Return [X, Y] of the center of cell containing provided text 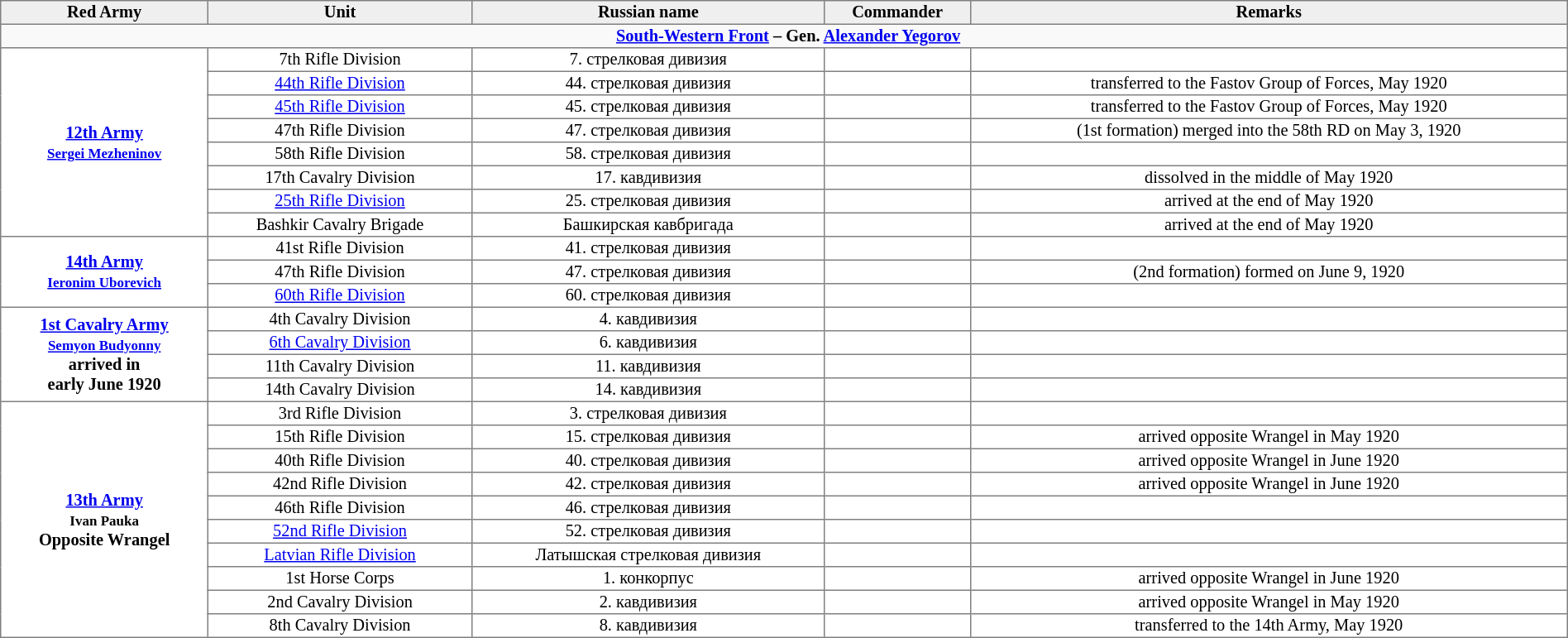
Bashkir Cavalry Brigade [341, 224]
Commander [897, 12]
(2nd formation) formed on June 9, 1920 [1269, 271]
52. стрелковая дивизия [648, 531]
25th Rifle Division [341, 201]
40th Rifle Division [341, 460]
46. стрелковая дивизия [648, 507]
12th ArmySergei Mezheninov [104, 142]
44th Rifle Division [341, 83]
60. стрелковая дивизия [648, 295]
4. кавдивизия [648, 319]
45th Rifle Division [341, 107]
41st Rifle Division [341, 248]
8. кавдивизия [648, 626]
17. кавдивизия [648, 177]
2. кавдивизия [648, 602]
6. кавдивизия [648, 343]
17th Cavalry Division [341, 177]
6th Cavalry Division [341, 343]
7. стрелковая дивизия [648, 60]
11. кавдивизия [648, 366]
Латышская стрелковая дивизия [648, 554]
25. стрелковая дивизия [648, 201]
1st Cavalry ArmySemyon Budyonnyarrived inearly June 1920 [104, 354]
Unit [341, 12]
Remarks [1269, 12]
44. стрелковая дивизия [648, 83]
40. стрелковая дивизия [648, 460]
11th Cavalry Division [341, 366]
14th ArmyIeronim Uborevich [104, 272]
15. стрелковая дивизия [648, 437]
58th Rifle Division [341, 154]
58. стрелковая дивизия [648, 154]
42nd Rifle Division [341, 484]
2nd Cavalry Division [341, 602]
45. стрелковая дивизия [648, 107]
13th ArmyIvan PaukaOpposite Wrangel [104, 520]
South-Western Front – Gen. Alexander Yegorov [784, 36]
14th Cavalry Division [341, 390]
1. конкорпус [648, 578]
Башкирская кавбригада [648, 224]
3. стрелковая дивизия [648, 413]
8th Cavalry Division [341, 626]
(1st formation) merged into the 58th RD on May 3, 1920 [1269, 130]
41. стрелковая дивизия [648, 248]
transferred to the 14th Army, May 1920 [1269, 626]
dissolved in the middle of May 1920 [1269, 177]
Red Army [104, 12]
1st Horse Corps [341, 578]
42. стрелковая дивизия [648, 484]
15th Rifle Division [341, 437]
Latvian Rifle Division [341, 554]
52nd Rifle Division [341, 531]
46th Rifle Division [341, 507]
Russian name [648, 12]
3rd Rifle Division [341, 413]
7th Rifle Division [341, 60]
4th Cavalry Division [341, 319]
60th Rifle Division [341, 295]
14. кавдивизия [648, 390]
